Capture the cell that displays the provided text and extract its (x, y) central coordinate. 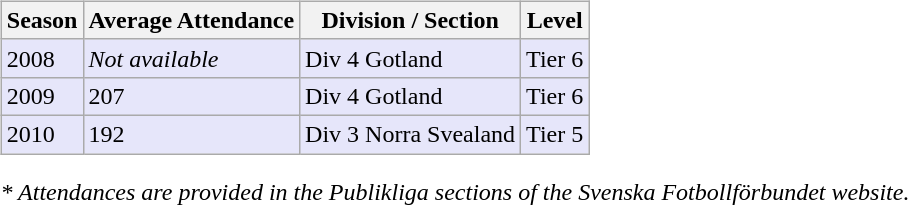
192 (192, 134)
Season (42, 20)
207 (192, 96)
2010 (42, 134)
2009 (42, 96)
Tier 5 (555, 134)
Div 3 Norra Svealand (410, 134)
Level (555, 20)
Division / Section (410, 20)
Average Attendance (192, 20)
Not available (192, 58)
2008 (42, 58)
